Return (X, Y) of the center of cell containing provided text 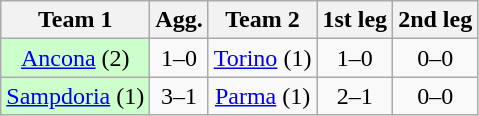
Ancona (2) (76, 58)
Team 1 (76, 20)
2nd leg (436, 20)
Sampdoria (1) (76, 96)
2–1 (355, 96)
Torino (1) (262, 58)
Parma (1) (262, 96)
Agg. (179, 20)
3–1 (179, 96)
Team 2 (262, 20)
1st leg (355, 20)
